Scan for the cell matching the given text and deliver its [X, Y] coordinate at center. 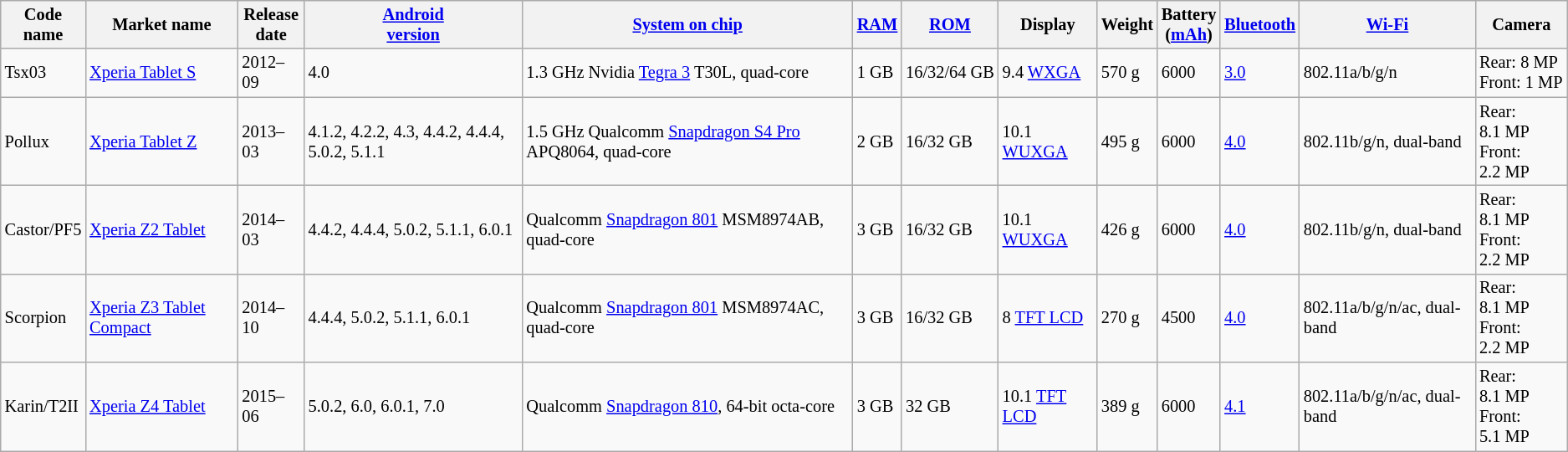
8 TFT LCD [1048, 318]
Bluetooth [1259, 24]
2012–09 [271, 73]
Qualcomm Snapdragon 801 MSM8974AB, quad-core [687, 229]
426 g [1127, 229]
ROM [950, 24]
Qualcomm Snapdragon 801 MSM8974AC, quad-core [687, 318]
Tsx03 [43, 73]
Androidversion [413, 24]
2014–03 [271, 229]
Display [1048, 24]
Rear: 8 MPFront: 1 MP [1522, 73]
2015–06 [271, 407]
Battery(mAh) [1189, 24]
5.0.2, 6.0, 6.0.1, 7.0 [413, 407]
4.4.2, 4.4.4, 5.0.2, 5.1.1, 6.0.1 [413, 229]
Weight [1127, 24]
Market name [161, 24]
16/32/64 GB [950, 73]
1 GB [877, 73]
Wi-Fi [1387, 24]
4500 [1189, 318]
Xperia Z2 Tablet [161, 229]
389 g [1127, 407]
2014–10 [271, 318]
Castor/PF5 [43, 229]
Xperia Tablet S [161, 73]
Scorpion [43, 318]
1.5 GHz Qualcomm Snapdragon S4 Pro APQ8064, quad-core [687, 141]
System on chip [687, 24]
Qualcomm Snapdragon 810, 64-bit octa-core [687, 407]
570 g [1127, 73]
Pollux [43, 141]
2013–03 [271, 141]
RAM [877, 24]
4.1 [1259, 407]
Rear: 8.1 MPFront: 5.1 MP [1522, 407]
495 g [1127, 141]
2 GB [877, 141]
270 g [1127, 318]
4.1.2, 4.2.2, 4.3, 4.4.2, 4.4.4, 5.0.2, 5.1.1 [413, 141]
Releasedate [271, 24]
Xperia Z4 Tablet [161, 407]
3.0 [1259, 73]
Xperia Tablet Z [161, 141]
1.3 GHz Nvidia Tegra 3 T30L, quad-core [687, 73]
4.4.4, 5.0.2, 5.1.1, 6.0.1 [413, 318]
Codename [43, 24]
10.1 TFT LCD [1048, 407]
32 GB [950, 407]
Xperia Z3 Tablet Compact [161, 318]
9.4 WXGA [1048, 73]
Camera [1522, 24]
802.11a/b/g/n [1387, 73]
Karin/T2II [43, 407]
